Return the [x, y] coordinate for the center point of the cell that contains the specified text.  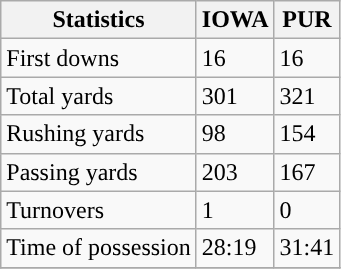
Time of possession [99, 248]
321 [307, 96]
Rushing yards [99, 134]
203 [235, 172]
Passing yards [99, 172]
98 [235, 134]
301 [235, 96]
1 [235, 210]
First downs [99, 58]
0 [307, 210]
IOWA [235, 20]
Statistics [99, 20]
Turnovers [99, 210]
PUR [307, 20]
28:19 [235, 248]
31:41 [307, 248]
154 [307, 134]
Total yards [99, 96]
167 [307, 172]
